Extract the [x, y] coordinate from the center of the cell holding the provided text.  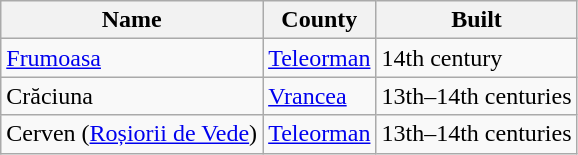
Crăciuna [132, 96]
Built [476, 20]
Name [132, 20]
Frumoasa [132, 58]
14th century [476, 58]
Vrancea [320, 96]
County [320, 20]
Cerven (Roșiorii de Vede) [132, 134]
